Return the (X, Y) coordinate for the center point of the cell that contains the specified text.  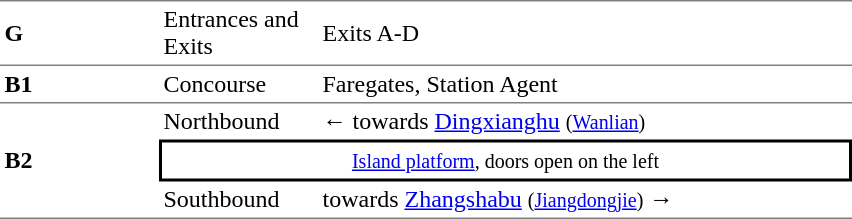
Entrances and Exits (238, 33)
Concourse (238, 85)
B1 (80, 85)
Faregates, Station Agent (585, 85)
Island platform, doors open on the left (506, 161)
Exits A-D (585, 33)
← towards Dingxianghu (Wanlian) (585, 122)
G (80, 33)
Northbound (238, 122)
